Pinpoint the cell where the given text exists, returning its (X, Y) midpoint coordinate. 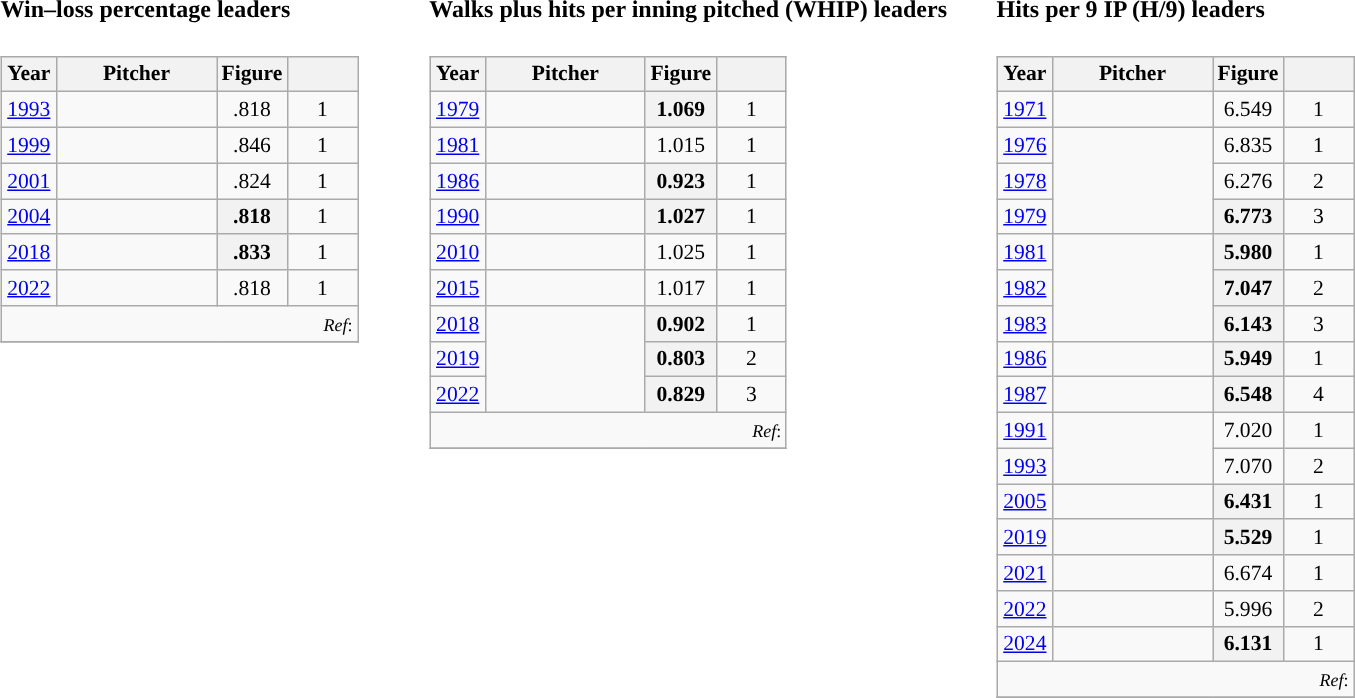
0.829 (680, 395)
6.131 (1248, 644)
1990 (458, 217)
.824 (252, 181)
7.047 (1248, 288)
6.548 (1248, 395)
6.773 (1248, 217)
1976 (1024, 145)
2021 (1024, 573)
1982 (1024, 288)
1.015 (680, 145)
6.549 (1248, 110)
2010 (458, 252)
5.529 (1248, 537)
7.020 (1248, 430)
6.143 (1248, 323)
6.674 (1248, 573)
2005 (1024, 502)
1983 (1024, 323)
1.069 (680, 110)
.846 (252, 145)
2024 (1024, 644)
1978 (1024, 181)
1.017 (680, 288)
6.835 (1248, 145)
2004 (28, 217)
6.431 (1248, 502)
1987 (1024, 395)
.833 (252, 252)
2015 (458, 288)
1991 (1024, 430)
2001 (28, 181)
5.996 (1248, 608)
1.027 (680, 217)
5.980 (1248, 252)
0.803 (680, 359)
7.070 (1248, 466)
1999 (28, 145)
6.276 (1248, 181)
0.923 (680, 181)
1.025 (680, 252)
4 (1318, 395)
0.902 (680, 323)
1971 (1024, 110)
5.949 (1248, 359)
